Detect which cell encompasses the target text, then output its [X, Y] center coordinate. 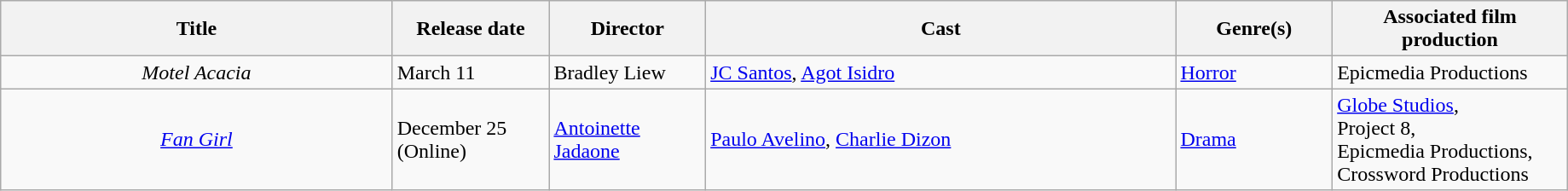
Horror [1254, 72]
Cast [941, 29]
Fan Girl [196, 140]
December 25 (Online) [471, 140]
Drama [1254, 140]
Release date [471, 29]
Antoinette Jadaone [628, 140]
Director [628, 29]
JC Santos, Agot Isidro [941, 72]
Title [196, 29]
Paulo Avelino, Charlie Dizon [941, 140]
Motel Acacia [196, 72]
Epicmedia Productions [1450, 72]
March 11 [471, 72]
Genre(s) [1254, 29]
Bradley Liew [628, 72]
Associated film production [1450, 29]
Globe Studios,Project 8,Epicmedia Productions,Crossword Productions [1450, 140]
